From the cell containing the given text, extract its center point as (X, Y) coordinate. 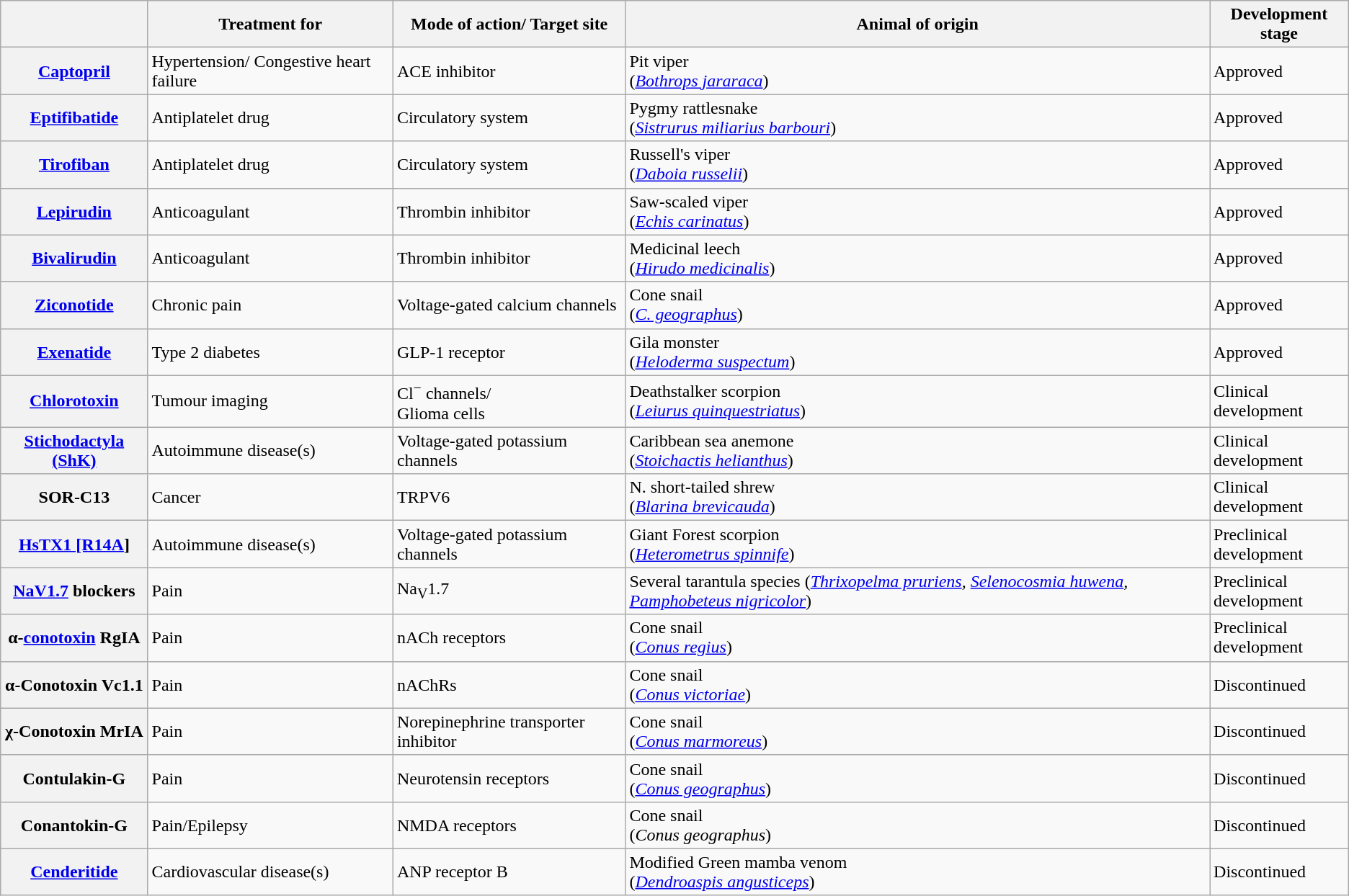
Pit viper(Bothrops jararaca) (918, 71)
α-conotoxin RgIA (74, 638)
Cenderitide (74, 872)
Chronic pain (270, 305)
Saw-scaled viper(Echis carinatus) (918, 212)
Contulakin-G (74, 778)
Cl− channels/Glioma cells (509, 401)
Bivalirudin (74, 258)
NMDA receptors (509, 825)
Lepirudin (74, 212)
NaV1.7 (509, 591)
Cone snail(Conus victoriae) (918, 684)
Pain/Epilepsy (270, 825)
Norepinephrine transporter inhibitor (509, 732)
Animal of origin (918, 24)
Tirofiban (74, 164)
SOR-C13 (74, 497)
Deathstalker scorpion(Leiurus quinquestriatus) (918, 401)
Chlorotoxin (74, 401)
N. short-tailed shrew(Blarina brevicauda) (918, 497)
Neurotensin receptors (509, 778)
nAChRs (509, 684)
Cone snail(Conus regius) (918, 638)
Pygmy rattlesnake(Sistrurus miliarius barbouri) (918, 118)
ACE inhibitor (509, 71)
Tumour imaging (270, 401)
Russell's viper(Daboia russelii) (918, 164)
Voltage-gated calcium channels (509, 305)
NaV1.7 blockers (74, 591)
Treatment for (270, 24)
Ziconotide (74, 305)
Modified Green mamba venom(Dendroaspis angusticeps) (918, 872)
Several tarantula species (Thrixopelma pruriens, Selenocosmia huwena, Pamphobeteus nigricolor) (918, 591)
HsTX1 [R14A] (74, 545)
Type 2 diabetes (270, 351)
Gila monster(Heloderma suspectum) (918, 351)
Cardiovascular disease(s) (270, 872)
ANP receptor B (509, 872)
Mode of action/ Target site (509, 24)
Eptifibatide (74, 118)
Giant Forest scorpion(Heterometrus spinnife) (918, 545)
Captopril (74, 71)
GLP-1 receptor (509, 351)
Caribbean sea anemone(Stoichactis helianthus) (918, 451)
χ-Conotoxin MrIA (74, 732)
Medicinal leech(Hirudo medicinalis) (918, 258)
α-Conotoxin Vc1.1 (74, 684)
Cone snail(C. geographus) (918, 305)
Cone snail(Conus marmoreus) (918, 732)
Stichodactyla (ShK) (74, 451)
Exenatide (74, 351)
TRPV6 (509, 497)
Cancer (270, 497)
Hypertension/ Congestive heart failure (270, 71)
Development stage (1280, 24)
Conantokin-G (74, 825)
nACh receptors (509, 638)
